From the cell containing the given text, extract its center point as [x, y] coordinate. 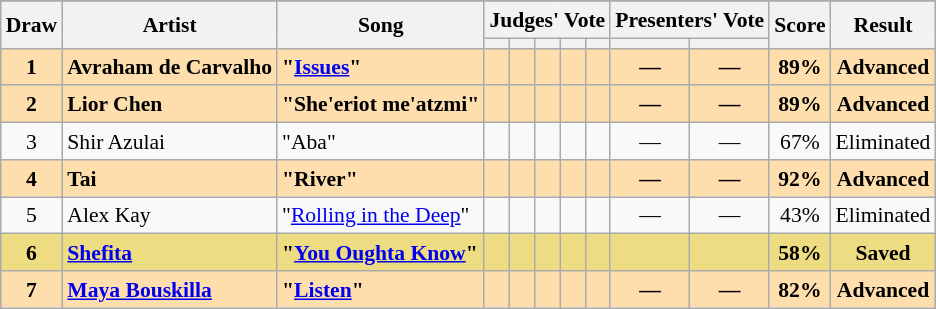
Draw [32, 24]
"Aba" [380, 142]
"Listen" [380, 290]
2 [32, 104]
3 [32, 142]
Artist [170, 24]
Shefita [170, 252]
"Issues" [380, 66]
Saved [884, 252]
Tai [170, 178]
82% [800, 290]
67% [800, 142]
Alex Kay [170, 216]
58% [800, 252]
6 [32, 252]
7 [32, 290]
5 [32, 216]
43% [800, 216]
Maya Bouskilla [170, 290]
Song [380, 24]
"You Oughta Know" [380, 252]
Avraham de Carvalho [170, 66]
Score [800, 24]
1 [32, 66]
Lior Chen [170, 104]
Judges' Vote [547, 20]
"River" [380, 178]
"She'eriot me'atzmi" [380, 104]
"Rolling in the Deep" [380, 216]
Result [884, 24]
Presenters' Vote [690, 20]
92% [800, 178]
Shir Azulai [170, 142]
4 [32, 178]
